Determine the [X, Y] coordinate at the center of the cell enclosing the given text.  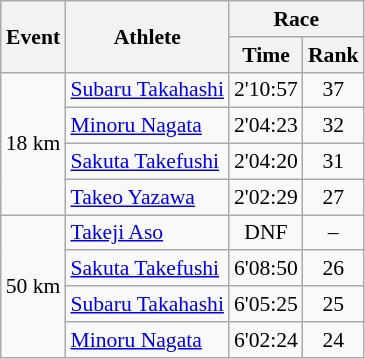
Event [34, 36]
50 km [34, 286]
37 [334, 90]
– [334, 233]
2'02:29 [266, 197]
6'02:24 [266, 340]
6'05:25 [266, 304]
2'10:57 [266, 90]
DNF [266, 233]
27 [334, 197]
26 [334, 269]
2'04:20 [266, 162]
Time [266, 55]
Athlete [147, 36]
Takeo Yazawa [147, 197]
31 [334, 162]
Rank [334, 55]
32 [334, 126]
25 [334, 304]
18 km [34, 143]
Race [296, 19]
2'04:23 [266, 126]
24 [334, 340]
6'08:50 [266, 269]
Takeji Aso [147, 233]
